From the cell containing the given text, extract its center point as (X, Y) coordinate. 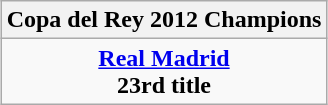
Copa del Rey 2012 Champions (164, 20)
Real Madrid 23rd title (164, 72)
